Return [x, y] of the center of cell containing provided text 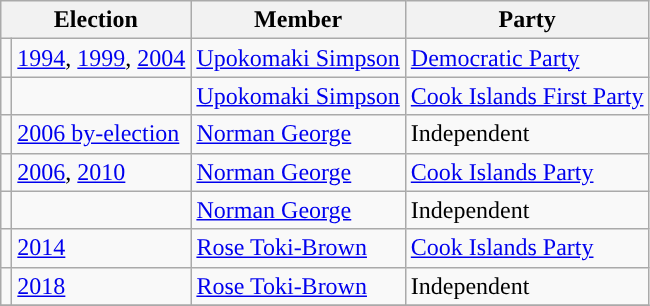
Member [298, 20]
2006 by-election [102, 134]
Cook Islands First Party [527, 96]
2006, 2010 [102, 172]
Party [527, 20]
Democratic Party [527, 58]
2018 [102, 286]
Election [96, 20]
2014 [102, 248]
1994, 1999, 2004 [102, 58]
